Return the [X, Y] coordinate for the center point of the cell that contains the specified text.  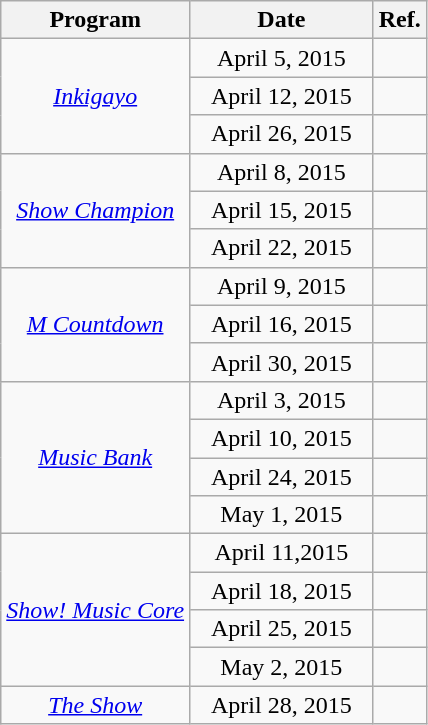
April 26, 2015 [282, 134]
April 9, 2015 [282, 286]
April 16, 2015 [282, 324]
Show Champion [96, 210]
April 18, 2015 [282, 591]
Music Bank [96, 457]
April 25, 2015 [282, 629]
April 15, 2015 [282, 210]
April 28, 2015 [282, 705]
April 22, 2015 [282, 248]
M Countdown [96, 324]
May 2, 2015 [282, 667]
Program [96, 20]
May 1, 2015 [282, 515]
Date [282, 20]
April 12, 2015 [282, 96]
April 8, 2015 [282, 172]
April 11,2015 [282, 553]
Inkigayo [96, 96]
April 3, 2015 [282, 400]
April 30, 2015 [282, 362]
April 10, 2015 [282, 438]
Show! Music Core [96, 610]
The Show [96, 705]
April 5, 2015 [282, 58]
April 24, 2015 [282, 477]
Ref. [400, 20]
